Find where the given text appears and provide that cell's center as [X, Y] coordinate. 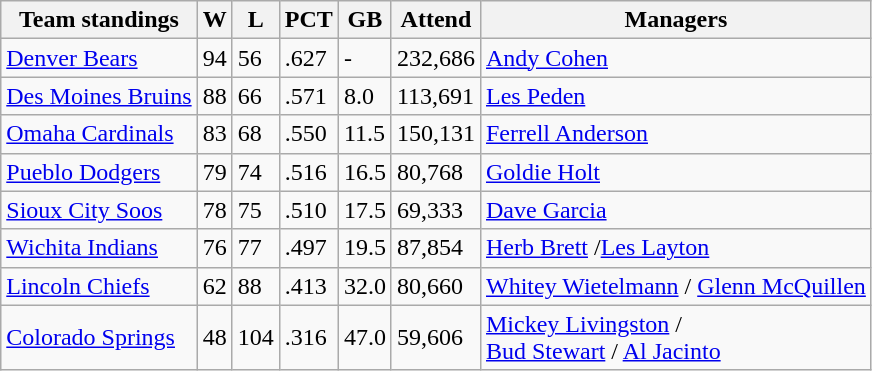
74 [256, 172]
Managers [676, 20]
GB [364, 20]
Les Peden [676, 96]
Herb Brett /Les Layton [676, 248]
Dave Garcia [676, 210]
L [256, 20]
104 [256, 338]
68 [256, 134]
.316 [308, 338]
76 [214, 248]
.413 [308, 286]
Attend [436, 20]
Team standings [99, 20]
56 [256, 58]
Goldie Holt [676, 172]
Des Moines Bruins [99, 96]
150,131 [436, 134]
Andy Cohen [676, 58]
75 [256, 210]
W [214, 20]
78 [214, 210]
Mickey Livingston / Bud Stewart / Al Jacinto [676, 338]
.550 [308, 134]
69,333 [436, 210]
11.5 [364, 134]
47.0 [364, 338]
16.5 [364, 172]
48 [214, 338]
Ferrell Anderson [676, 134]
Sioux City Soos [99, 210]
.571 [308, 96]
77 [256, 248]
94 [214, 58]
.516 [308, 172]
87,854 [436, 248]
80,660 [436, 286]
113,691 [436, 96]
62 [214, 286]
Lincoln Chiefs [99, 286]
.497 [308, 248]
8.0 [364, 96]
83 [214, 134]
Omaha Cardinals [99, 134]
PCT [308, 20]
66 [256, 96]
80,768 [436, 172]
.627 [308, 58]
Colorado Springs [99, 338]
17.5 [364, 210]
Wichita Indians [99, 248]
32.0 [364, 286]
Whitey Wietelmann / Glenn McQuillen [676, 286]
59,606 [436, 338]
.510 [308, 210]
232,686 [436, 58]
- [364, 58]
19.5 [364, 248]
Denver Bears [99, 58]
Pueblo Dodgers [99, 172]
79 [214, 172]
